From the cell containing the given text, extract its center point as (X, Y) coordinate. 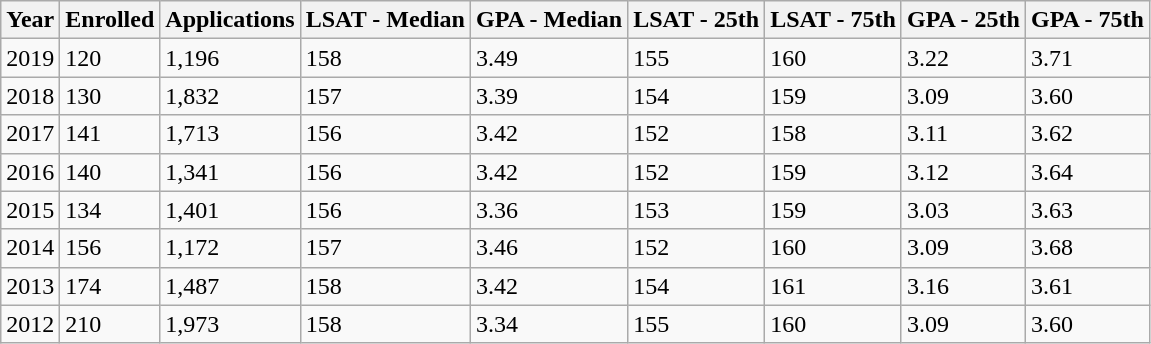
3.61 (1087, 286)
1,172 (230, 248)
3.63 (1087, 210)
LSAT - Median (385, 20)
3.36 (548, 210)
210 (110, 324)
3.68 (1087, 248)
153 (696, 210)
140 (110, 172)
3.34 (548, 324)
1,341 (230, 172)
1,713 (230, 134)
Applications (230, 20)
1,196 (230, 58)
2015 (30, 210)
2017 (30, 134)
3.71 (1087, 58)
134 (110, 210)
3.16 (963, 286)
3.22 (963, 58)
1,973 (230, 324)
3.49 (548, 58)
2019 (30, 58)
2013 (30, 286)
Enrolled (110, 20)
GPA - 75th (1087, 20)
2018 (30, 96)
1,401 (230, 210)
LSAT - 75th (834, 20)
141 (110, 134)
GPA - Median (548, 20)
3.64 (1087, 172)
130 (110, 96)
3.12 (963, 172)
2012 (30, 324)
Year (30, 20)
3.46 (548, 248)
2014 (30, 248)
2016 (30, 172)
GPA - 25th (963, 20)
3.62 (1087, 134)
120 (110, 58)
3.11 (963, 134)
3.39 (548, 96)
161 (834, 286)
1,832 (230, 96)
1,487 (230, 286)
3.03 (963, 210)
LSAT - 25th (696, 20)
174 (110, 286)
